Return the (x, y) coordinate for the center point of the cell that contains the specified text.  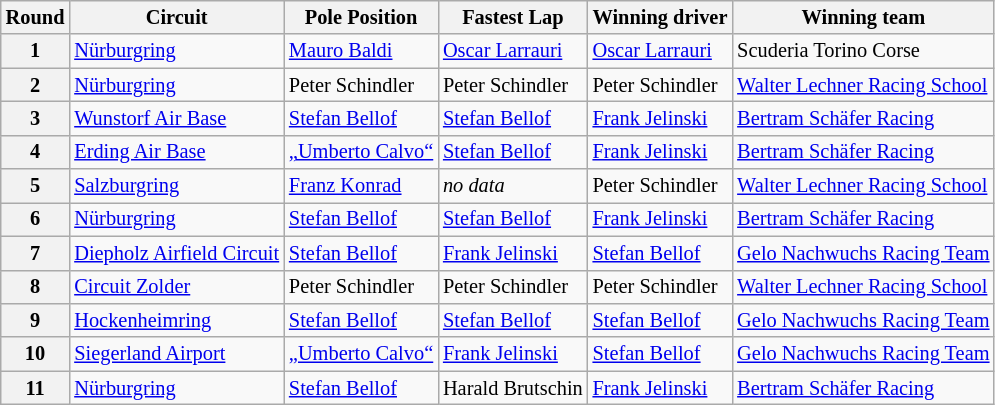
3 (36, 118)
Pole Position (361, 17)
Fastest Lap (513, 17)
Harald Brutschin (513, 388)
2 (36, 85)
no data (513, 186)
11 (36, 388)
6 (36, 219)
Scuderia Torino Corse (863, 51)
7 (36, 253)
Winning driver (660, 17)
Hockenheimring (176, 320)
Erding Air Base (176, 152)
Wunstorf Air Base (176, 118)
1 (36, 51)
Circuit Zolder (176, 287)
Siegerland Airport (176, 354)
5 (36, 186)
Salzburgring (176, 186)
9 (36, 320)
Franz Konrad (361, 186)
Circuit (176, 17)
Winning team (863, 17)
Round (36, 17)
10 (36, 354)
Diepholz Airfield Circuit (176, 253)
Mauro Baldi (361, 51)
8 (36, 287)
4 (36, 152)
